Find where the given text appears and provide that cell's center as (x, y) coordinate. 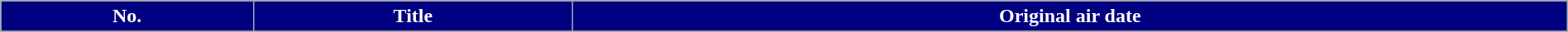
Original air date (1070, 16)
No. (127, 16)
Title (413, 16)
